Identify which cell holds the provided text, then report its (X, Y) central coordinate. 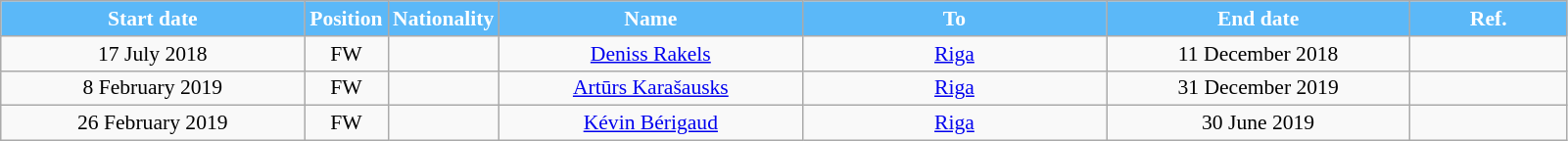
Artūrs Karašausks (650, 88)
8 February 2019 (153, 88)
Start date (153, 19)
Nationality (443, 19)
Name (650, 19)
30 June 2019 (1259, 123)
31 December 2019 (1259, 88)
26 February 2019 (153, 123)
Position (347, 19)
Kévin Bérigaud (650, 123)
Ref. (1489, 19)
Deniss Rakels (650, 54)
End date (1259, 19)
11 December 2018 (1259, 54)
17 July 2018 (153, 54)
To (954, 19)
